Provide the (x, y) coordinate of the cell's center where the given text is located.  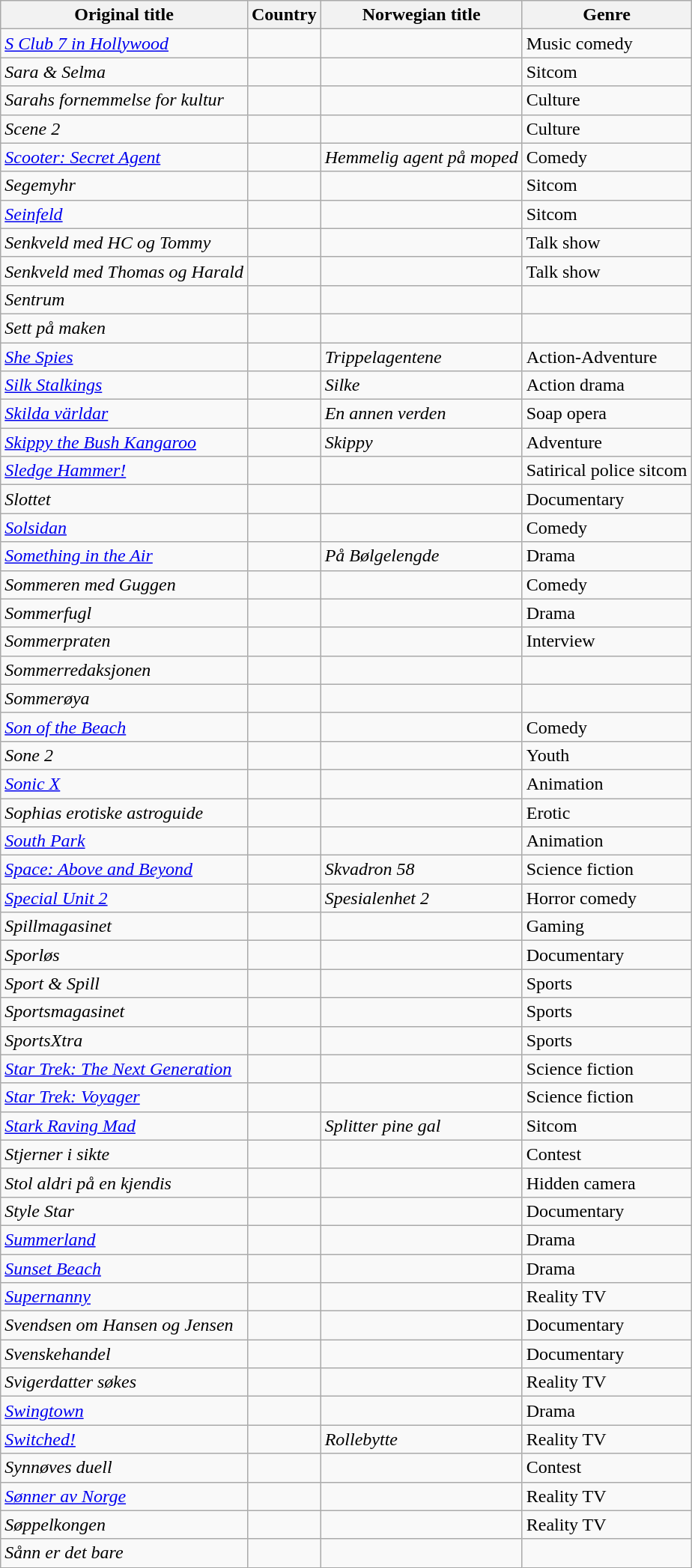
Norwegian title (421, 15)
Switched! (124, 1439)
Synnøves duell (124, 1468)
She Spies (124, 357)
Sophias erotiske astroguide (124, 812)
Something in the Air (124, 556)
Splitter pine gal (421, 1126)
Son of the Beach (124, 727)
Adventure (607, 442)
Sportsmagasinet (124, 1012)
Gaming (607, 927)
S Club 7 in Hollywood (124, 43)
Sånn er det bare (124, 1553)
Sledge Hammer! (124, 471)
Sommerpraten (124, 641)
På Bølgelengde (421, 556)
Solsidan (124, 528)
Erotic (607, 812)
Sunset Beach (124, 1269)
Swingtown (124, 1411)
Silk Stalkings (124, 385)
Special Unit 2 (124, 898)
Sarahs fornemmelse for kultur (124, 100)
Sport & Spill (124, 983)
Summerland (124, 1239)
Stjerner i sikte (124, 1154)
Soap opera (607, 414)
Music comedy (607, 43)
Svenskehandel (124, 1354)
Scooter: Secret Agent (124, 157)
Trippelagentene (421, 357)
Sommerøya (124, 698)
Horror comedy (607, 898)
Senkveld med HC og Tommy (124, 242)
Sommerfugl (124, 613)
Skvadron 58 (421, 870)
Søppelkongen (124, 1525)
Skippy (421, 442)
Action-Adventure (607, 357)
Sett på maken (124, 328)
En annen verden (421, 414)
Stol aldri på en kjendis (124, 1183)
Youth (607, 755)
Sønner av Norge (124, 1496)
Satirical police sitcom (607, 471)
Silke (421, 385)
Style Star (124, 1211)
Country (284, 15)
Sara & Selma (124, 72)
Skilda världar (124, 414)
SportsXtra (124, 1040)
Space: Above and Beyond (124, 870)
Sommeren med Guggen (124, 585)
Sentrum (124, 299)
Rollebytte (421, 1439)
Seinfeld (124, 214)
Scene 2 (124, 129)
Hemmelig agent på moped (421, 157)
Spesialenhet 2 (421, 898)
Senkveld med Thomas og Harald (124, 271)
Original title (124, 15)
Interview (607, 641)
Slottet (124, 499)
Segemyhr (124, 186)
Skippy the Bush Kangaroo (124, 442)
Spillmagasinet (124, 927)
Sommerredaksjonen (124, 670)
Hidden camera (607, 1183)
Star Trek: Voyager (124, 1097)
Svigerdatter søkes (124, 1382)
Sone 2 (124, 755)
Sonic X (124, 784)
Supernanny (124, 1297)
Action drama (607, 385)
Genre (607, 15)
Star Trek: The Next Generation (124, 1069)
Svendsen om Hansen og Jensen (124, 1326)
Stark Raving Mad (124, 1126)
South Park (124, 841)
Sporløs (124, 955)
